Detect which cell encompasses the target text, then output its (X, Y) center coordinate. 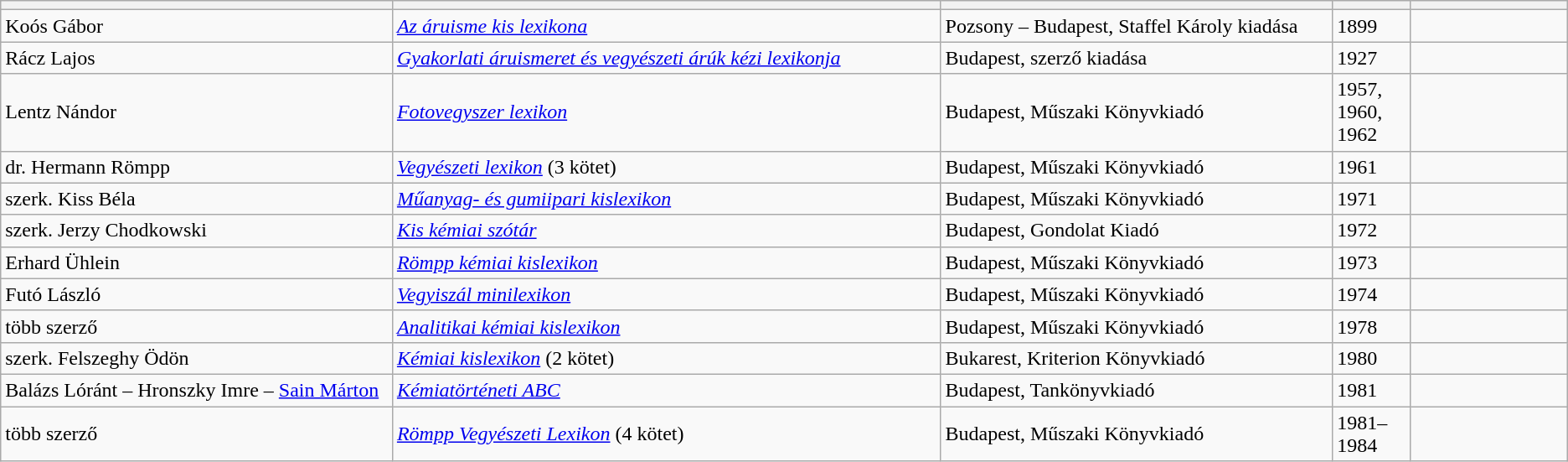
Balázs Lóránt – Hronszky Imre – Sain Márton (197, 390)
szerk. Kiss Béla (197, 199)
szerk. Felszeghy Ödön (197, 358)
Kémiatörténeti ABC (667, 390)
1972 (1372, 231)
Futó László (197, 294)
Vegyiszál minilexikon (667, 294)
Pozsony – Budapest, Staffel Károly kiadása (1137, 26)
dr. Hermann Römpp (197, 167)
1981–1984 (1372, 433)
Bukarest, Kriterion Könyvkiadó (1137, 358)
Vegyészeti lexikon (3 kötet) (667, 167)
Műanyag- és gumiipari kislexikon (667, 199)
Erhard Ühlein (197, 262)
Gyakorlati áruismeret és vegyészeti árúk kézi lexikonja (667, 58)
1961 (1372, 167)
Römpp Vegyészeti Lexikon (4 kötet) (667, 433)
Koós Gábor (197, 26)
Kis kémiai szótár (667, 231)
Budapest, szerző kiadása (1137, 58)
1981 (1372, 390)
Rácz Lajos (197, 58)
1973 (1372, 262)
Kémiai kislexikon (2 kötet) (667, 358)
Analitikai kémiai kislexikon (667, 326)
Budapest, Tankönyvkiadó (1137, 390)
Az áruisme kis lexikona (667, 26)
Budapest, Gondolat Kiadó (1137, 231)
Fotovegyszer lexikon (667, 112)
1899 (1372, 26)
szerk. Jerzy Chodkowski (197, 231)
1971 (1372, 199)
Lentz Nándor (197, 112)
1927 (1372, 58)
1957, 1960, 1962 (1372, 112)
Römpp kémiai kislexikon (667, 262)
1974 (1372, 294)
1980 (1372, 358)
1978 (1372, 326)
